Capture the cell that displays the provided text and extract its [X, Y] central coordinate. 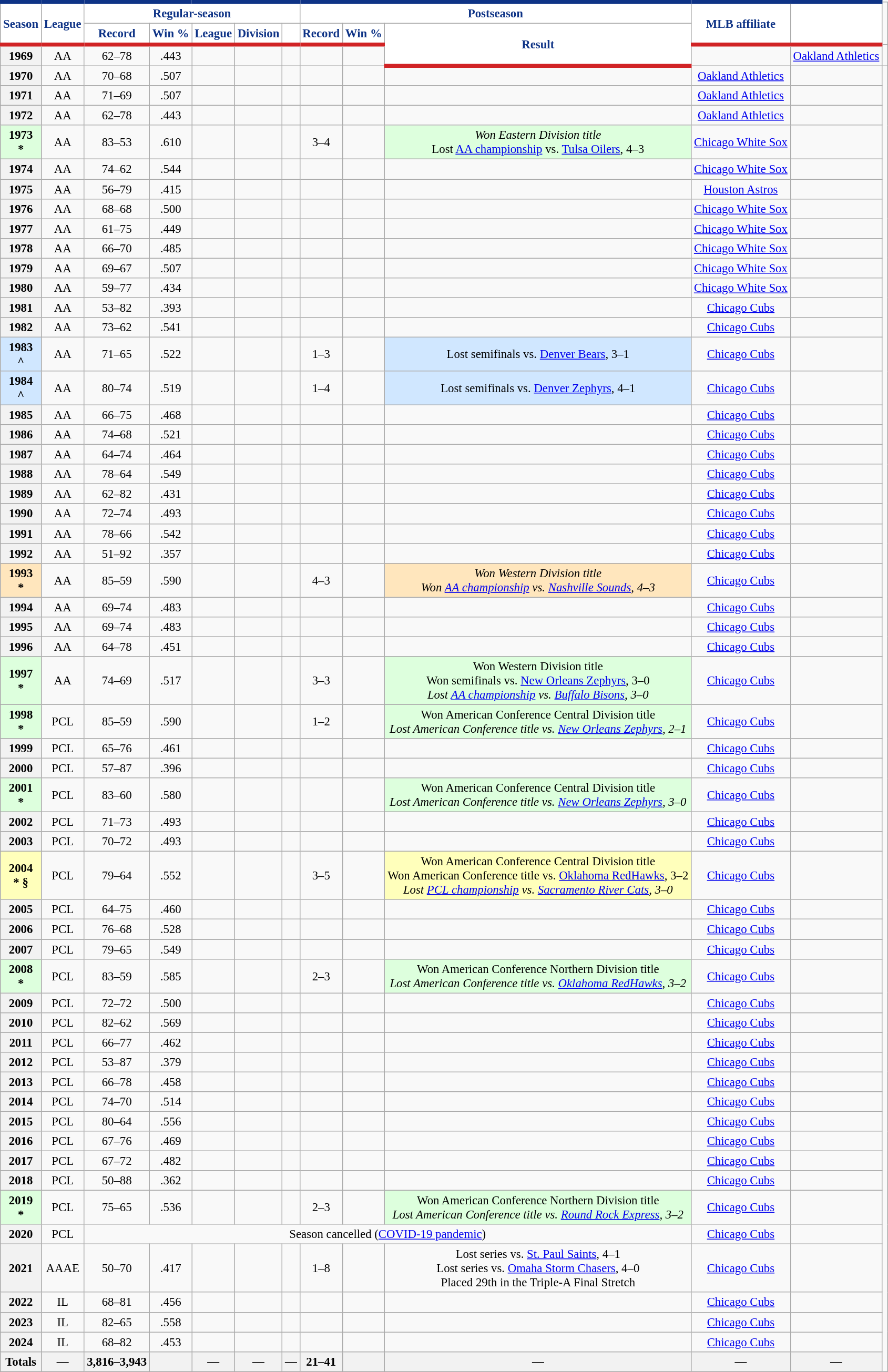
2014 [21, 1102]
56–79 [117, 189]
.514 [170, 1102]
4–3 [321, 580]
50–70 [117, 1268]
76–68 [117, 929]
2017 [21, 1161]
.468 [170, 415]
1990 [21, 514]
57–87 [117, 769]
80–74 [117, 388]
82–62 [117, 1022]
.461 [170, 749]
1–3 [321, 354]
78–66 [117, 534]
3–5 [321, 876]
80–64 [117, 1121]
Division [258, 35]
Postseason [495, 13]
61–75 [117, 229]
.542 [170, 534]
74–70 [117, 1102]
MLB affiliate [741, 23]
67–72 [117, 1161]
2015 [21, 1121]
Season [21, 23]
2000 [21, 769]
1981 [21, 308]
1986 [21, 435]
Lost semifinals vs. Denver Bears, 3–1 [538, 354]
.464 [170, 455]
1971 [21, 96]
Won American Conference Northern Division titleLost American Conference title vs. Oklahoma RedHawks, 3–2 [538, 976]
3–3 [321, 681]
.519 [170, 388]
53–82 [117, 308]
1–2 [321, 721]
74–69 [117, 681]
1991 [21, 534]
.451 [170, 647]
.417 [170, 1268]
.415 [170, 189]
Regular-season [192, 13]
72–74 [117, 514]
82–65 [117, 1322]
2024 [21, 1342]
.362 [170, 1181]
.434 [170, 288]
68–68 [117, 209]
83–59 [117, 976]
2022 [21, 1303]
50–88 [117, 1181]
1993* [21, 580]
.460 [170, 910]
83–53 [117, 142]
2003 [21, 842]
2008* [21, 976]
.357 [170, 554]
.541 [170, 327]
64–74 [117, 455]
2001* [21, 795]
21–41 [321, 1361]
1–8 [321, 1268]
2016 [21, 1141]
Won Eastern Division titleLost AA championship vs. Tulsa Oilers, 4–3 [538, 142]
1978 [21, 248]
.610 [170, 142]
68–81 [117, 1303]
1974 [21, 169]
71–73 [117, 822]
2006 [21, 929]
.393 [170, 308]
1969 [21, 56]
74–62 [117, 169]
70–72 [117, 842]
72–72 [117, 1003]
Totals [21, 1361]
66–77 [117, 1042]
3–4 [321, 142]
Won American Conference Northern Division titleLost American Conference title vs. Round Rock Express, 3–2 [538, 1208]
1984^ [21, 388]
.456 [170, 1303]
Result [538, 45]
3,816–3,943 [117, 1361]
83–60 [117, 795]
1980 [21, 288]
1988 [21, 474]
1970 [21, 76]
.379 [170, 1062]
2012 [21, 1062]
1983^ [21, 354]
2010 [21, 1022]
2023 [21, 1322]
1977 [21, 229]
1989 [21, 494]
Season cancelled (COVID-19 pandemic) [388, 1234]
1976 [21, 209]
2002 [21, 822]
79–65 [117, 949]
70–68 [117, 76]
.522 [170, 354]
71–69 [117, 96]
1972 [21, 116]
Won American Conference Central Division titleLost American Conference title vs. New Orleans Zephyrs, 3–0 [538, 795]
AAAE [62, 1268]
.556 [170, 1121]
.536 [170, 1208]
64–75 [117, 910]
.544 [170, 169]
.552 [170, 876]
.558 [170, 1322]
68–82 [117, 1342]
2013 [21, 1082]
71–65 [117, 354]
Lost semifinals vs. Denver Zephyrs, 4–1 [538, 388]
1997* [21, 681]
66–75 [117, 415]
2018 [21, 1181]
.431 [170, 494]
2021 [21, 1268]
1998* [21, 721]
1999 [21, 749]
.469 [170, 1141]
2007 [21, 949]
.449 [170, 229]
.517 [170, 681]
.453 [170, 1342]
73–62 [117, 327]
65–76 [117, 749]
1996 [21, 647]
1979 [21, 268]
79–64 [117, 876]
59–77 [117, 288]
.580 [170, 795]
64–78 [117, 647]
2020 [21, 1234]
Won Western Division titleWon AA championship vs. Nashville Sounds, 4–3 [538, 580]
74–68 [117, 435]
75–65 [117, 1208]
1982 [21, 327]
.396 [170, 769]
66–78 [117, 1082]
66–70 [117, 248]
2004* § [21, 876]
1975 [21, 189]
78–64 [117, 474]
1992 [21, 554]
2009 [21, 1003]
69–67 [117, 268]
2011 [21, 1042]
Houston Astros [741, 189]
Won American Conference Central Division titleLost American Conference title vs. New Orleans Zephyrs, 2–1 [538, 721]
51–92 [117, 554]
.462 [170, 1042]
1987 [21, 455]
62–82 [117, 494]
1985 [21, 415]
1994 [21, 607]
.521 [170, 435]
Lost series vs. St. Paul Saints, 4–1Lost series vs. Omaha Storm Chasers, 4–0Placed 29th in the Triple-A Final Stretch [538, 1268]
.458 [170, 1082]
1–4 [321, 388]
.569 [170, 1022]
1995 [21, 627]
.585 [170, 976]
.485 [170, 248]
.482 [170, 1161]
2005 [21, 910]
53–87 [117, 1062]
1973* [21, 142]
.528 [170, 929]
Won Western Division titleWon semifinals vs. New Orleans Zephyrs, 3–0Lost AA championship vs. Buffalo Bisons, 3–0 [538, 681]
67–76 [117, 1141]
2019* [21, 1208]
